Return the [X, Y] coordinate for the center point of the cell that contains the specified text.  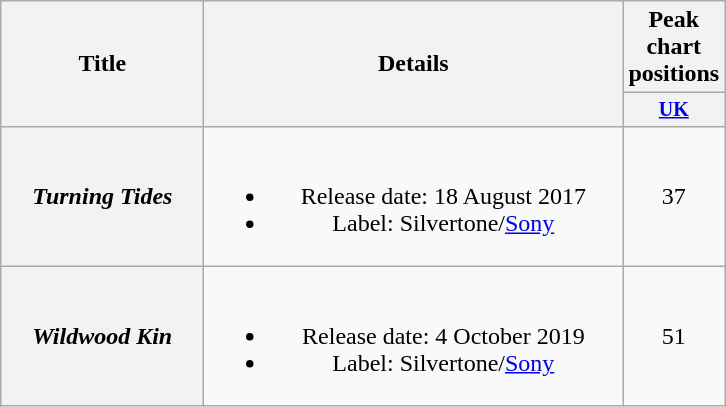
51 [674, 336]
Turning Tides [102, 196]
37 [674, 196]
Release date: 4 October 2019Label: Silvertone/Sony [414, 336]
UK [674, 110]
Title [102, 64]
Release date: 18 August 2017Label: Silvertone/Sony [414, 196]
Wildwood Kin [102, 336]
Details [414, 64]
Peak chart positions [674, 47]
